Find where the given text appears and provide that cell's center as (X, Y) coordinate. 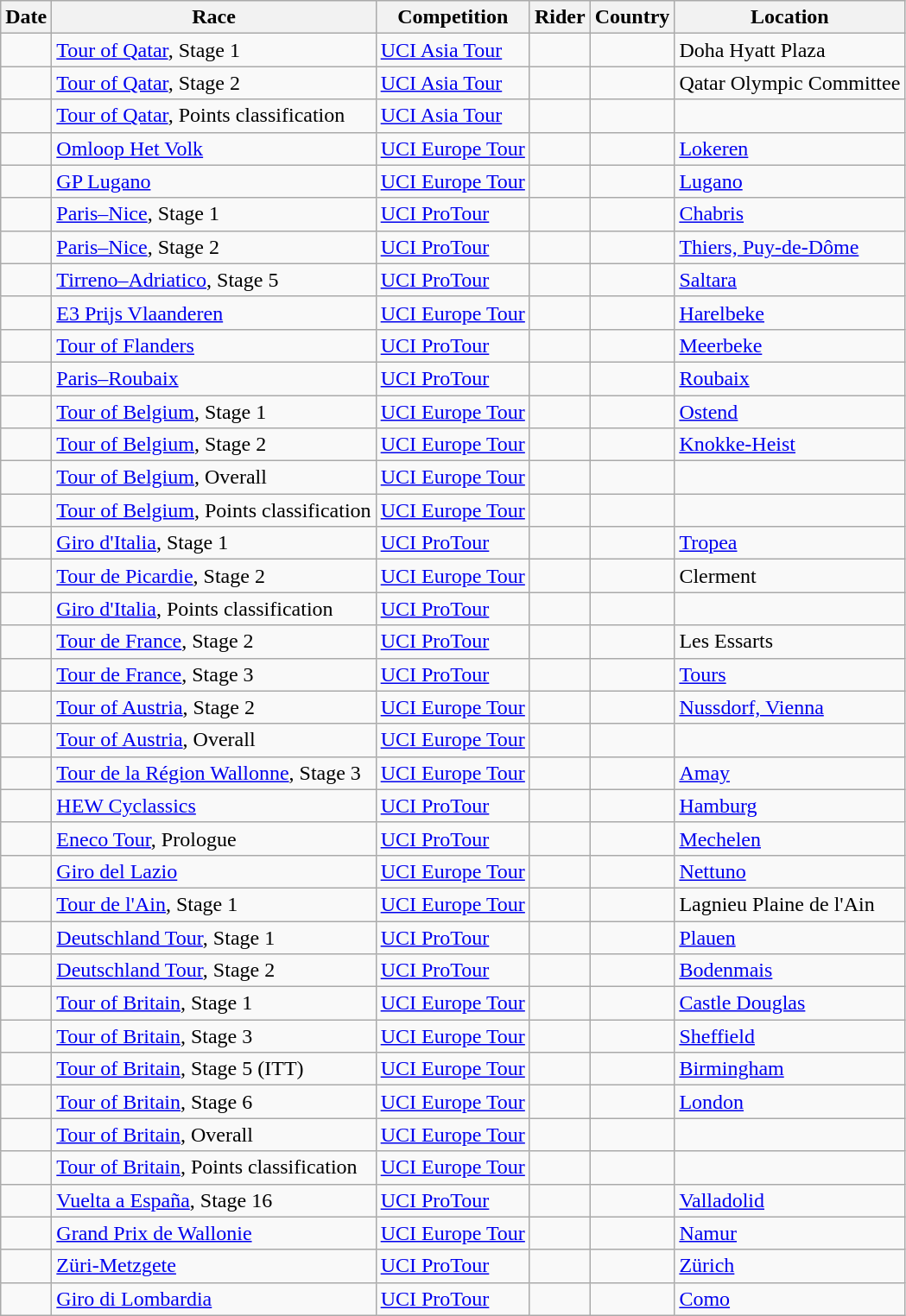
Tour of Britain, Stage 1 (214, 1003)
Tour of Belgium, Points classification (214, 510)
Tour de Picardie, Stage 2 (214, 576)
Tour of Britain, Overall (214, 1135)
Tirreno–Adriatico, Stage 5 (214, 280)
Bodenmais (789, 971)
Zürich (789, 1266)
Giro d'Italia, Points classification (214, 609)
Country (632, 17)
Meerbeke (789, 345)
Mechelen (789, 838)
Como (789, 1299)
HEW Cyclassics (214, 806)
Deutschland Tour, Stage 1 (214, 937)
Roubaix (789, 378)
Tour de l'Ain, Stage 1 (214, 904)
Rider (560, 17)
Valladolid (789, 1200)
Omloop Het Volk (214, 149)
Paris–Nice, Stage 1 (214, 214)
Lugano (789, 181)
Tour de France, Stage 2 (214, 642)
Giro del Lazio (214, 871)
Vuelta a España, Stage 16 (214, 1200)
Giro d'Italia, Stage 1 (214, 543)
Tropea (789, 543)
Eneco Tour, Prologue (214, 838)
Birmingham (789, 1069)
Tour of Britain, Points classification (214, 1167)
Competition (453, 17)
Date (26, 17)
Chabris (789, 214)
Grand Prix de Wallonie (214, 1233)
Deutschland Tour, Stage 2 (214, 971)
Tour of Qatar, Stage 2 (214, 83)
Tour of Qatar, Points classification (214, 116)
GP Lugano (214, 181)
Tour de France, Stage 3 (214, 674)
Sheffield (789, 1036)
Saltara (789, 280)
Paris–Nice, Stage 2 (214, 247)
Doha Hyatt Plaza (789, 50)
Ostend (789, 412)
Les Essarts (789, 642)
Location (789, 17)
Tour of Qatar, Stage 1 (214, 50)
Namur (789, 1233)
Harelbeke (789, 313)
Qatar Olympic Committee (789, 83)
Nussdorf, Vienna (789, 707)
Tour of Belgium, Overall (214, 478)
Lagnieu Plaine de l'Ain (789, 904)
Tour of Austria, Stage 2 (214, 707)
Lokeren (789, 149)
Hamburg (789, 806)
Tour of Belgium, Stage 1 (214, 412)
Tour of Flanders (214, 345)
Tour of Britain, Stage 3 (214, 1036)
Tour de la Région Wallonne, Stage 3 (214, 773)
Paris–Roubaix (214, 378)
London (789, 1102)
Clerment (789, 576)
Race (214, 17)
Tour of Britain, Stage 6 (214, 1102)
Amay (789, 773)
Knokke-Heist (789, 445)
Tour of Austria, Overall (214, 740)
Giro di Lombardia (214, 1299)
Tour of Belgium, Stage 2 (214, 445)
Tours (789, 674)
E3 Prijs Vlaanderen (214, 313)
Plauen (789, 937)
Züri-Metzgete (214, 1266)
Thiers, Puy-de-Dôme (789, 247)
Nettuno (789, 871)
Castle Douglas (789, 1003)
Tour of Britain, Stage 5 (ITT) (214, 1069)
